Detect which cell encompasses the target text, then output its (x, y) center coordinate. 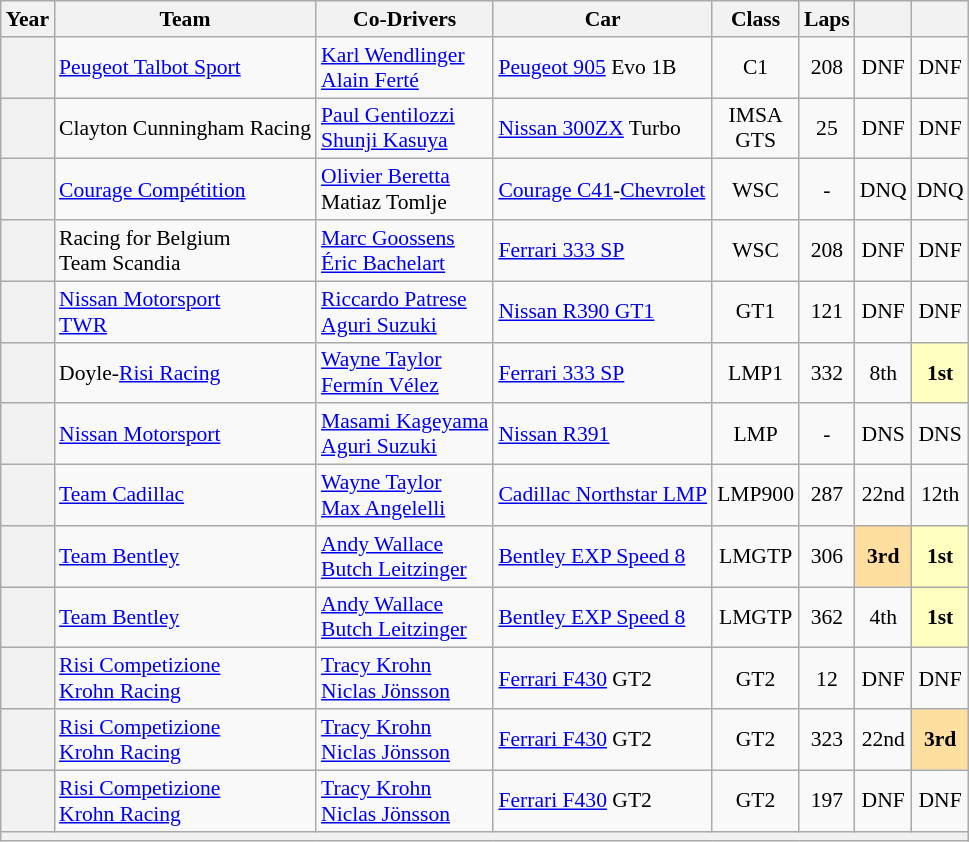
25 (827, 128)
Masami Kageyama Aguri Suzuki (404, 434)
Riccardo Patrese Aguri Suzuki (404, 312)
121 (827, 312)
Karl Wendlinger Alain Ferté (404, 68)
Wayne Taylor Max Angelelli (404, 496)
Marc Goossens Éric Bachelart (404, 250)
Cadillac Northstar LMP (602, 496)
8th (884, 372)
Year (28, 19)
Paul Gentilozzi Shunji Kasuya (404, 128)
Nissan Motorsport (185, 434)
12th (940, 496)
Wayne Taylor Fermín Vélez (404, 372)
Team Cadillac (185, 496)
Co-Drivers (404, 19)
IMSAGTS (756, 128)
Courage C41-Chevrolet (602, 190)
Laps (827, 19)
Class (756, 19)
Olivier Beretta Matiaz Tomlje (404, 190)
306 (827, 556)
LMP1 (756, 372)
Nissan R391 (602, 434)
LMP (756, 434)
12 (827, 678)
Doyle-Risi Racing (185, 372)
Clayton Cunningham Racing (185, 128)
LMP900 (756, 496)
287 (827, 496)
323 (827, 740)
Racing for Belgium Team Scandia (185, 250)
Courage Compétition (185, 190)
Peugeot Talbot Sport (185, 68)
Team (185, 19)
Nissan R390 GT1 (602, 312)
Car (602, 19)
4th (884, 618)
Nissan 300ZX Turbo (602, 128)
Peugeot 905 Evo 1B (602, 68)
Nissan Motorsport TWR (185, 312)
C1 (756, 68)
GT1 (756, 312)
197 (827, 800)
332 (827, 372)
362 (827, 618)
